Search for the cell housing the specified text and yield its (x, y) center coordinate. 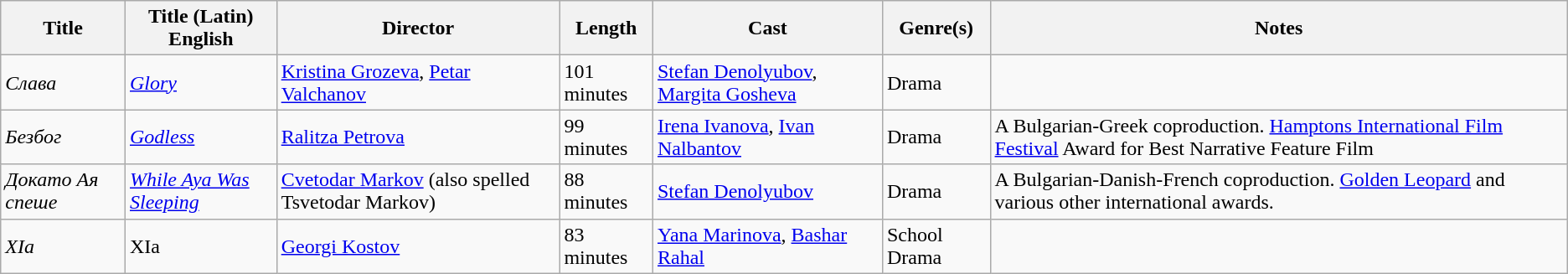
Слава (64, 82)
Title (64, 28)
Godless (201, 137)
Irena Ivanova, Ivan Nalbantov (767, 137)
Kristina Grozeva, Petar Valchanov (418, 82)
A Bulgarian-Danish-French coproduction. Golden Leopard and various other international awards. (1278, 191)
While Aya Was Sleeping (201, 191)
Length (606, 28)
99 minutes (606, 137)
Genre(s) (936, 28)
Title (Latin)English (201, 28)
101 minutes (606, 82)
Stefan Denolyubov, Margita Gosheva (767, 82)
Yana Marinova, Bashar Rahal (767, 246)
A Bulgarian-Greek coproduction. Hamptons International Film Festival Award for Best Narrative Feature Film (1278, 137)
Cast (767, 28)
Ralitza Petrova (418, 137)
83 minutes (606, 246)
Director (418, 28)
Stefan Denolyubov (767, 191)
Cvetodar Markov (also spelled Tsvetodar Markov) (418, 191)
Georgi Kostov (418, 246)
Безбог (64, 137)
School Drama (936, 246)
Докато Ая спеше (64, 191)
88 minutes (606, 191)
Glory (201, 82)
Notes (1278, 28)
